Provide the (x, y) coordinate of the cell's center where the given text is located.  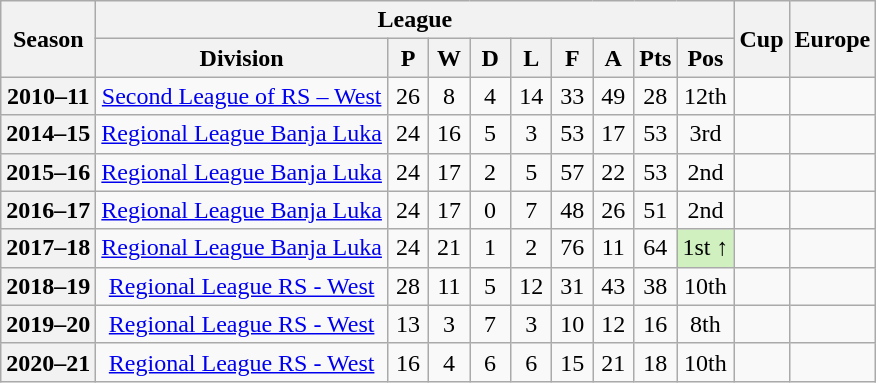
8 (450, 96)
12th (706, 96)
2014–15 (48, 134)
57 (572, 172)
8th (706, 324)
D (490, 58)
2019–20 (48, 324)
Division (242, 58)
Second League of RS – West (242, 96)
3rd (706, 134)
1 (490, 248)
Pos (706, 58)
2017–18 (48, 248)
33 (572, 96)
1st ↑ (706, 248)
43 (614, 286)
2020–21 (48, 362)
P (408, 58)
76 (572, 248)
L (532, 58)
2015–16 (48, 172)
Cup (762, 39)
38 (656, 286)
2018–19 (48, 286)
Pts (656, 58)
18 (656, 362)
15 (572, 362)
League (415, 20)
31 (572, 286)
49 (614, 96)
48 (572, 210)
13 (408, 324)
22 (614, 172)
2016–17 (48, 210)
F (572, 58)
0 (490, 210)
2010–11 (48, 96)
10 (572, 324)
W (450, 58)
Season (48, 39)
14 (532, 96)
A (614, 58)
64 (656, 248)
Europe (832, 39)
51 (656, 210)
